Detect which cell encompasses the target text, then output its (x, y) center coordinate. 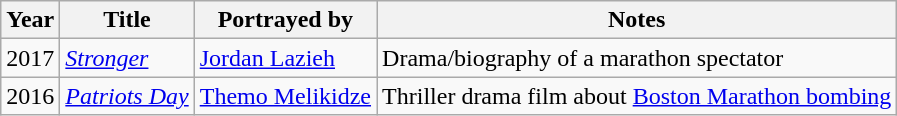
Notes (637, 20)
Year (30, 20)
2017 (30, 58)
Thriller drama film about Boston Marathon bombing (637, 96)
Title (127, 20)
Stronger (127, 58)
Jordan Lazieh (285, 58)
Patriots Day (127, 96)
Portrayed by (285, 20)
2016 (30, 96)
Themo Melikidze (285, 96)
Drama/biography of a marathon spectator (637, 58)
